Output the (x, y) coordinate of the center of the cell containing the given text.  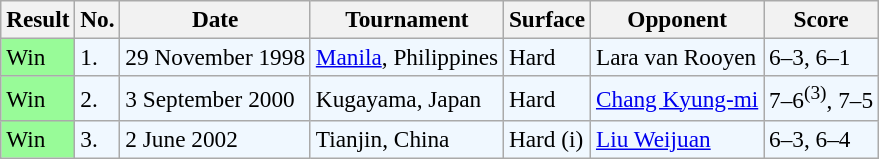
2. (98, 98)
Result (38, 19)
Manila, Philippines (406, 57)
6–3, 6–1 (822, 57)
Score (822, 19)
Lara van Rooyen (678, 57)
6–3, 6–4 (822, 139)
Date (215, 19)
Chang Kyung-mi (678, 98)
7–6(3), 7–5 (822, 98)
Tianjin, China (406, 139)
1. (98, 57)
No. (98, 19)
Kugayama, Japan (406, 98)
29 November 1998 (215, 57)
2 June 2002 (215, 139)
Liu Weijuan (678, 139)
Tournament (406, 19)
Hard (i) (548, 139)
Opponent (678, 19)
3 September 2000 (215, 98)
Surface (548, 19)
3. (98, 139)
